Identify which cell holds the provided text, then report its (x, y) central coordinate. 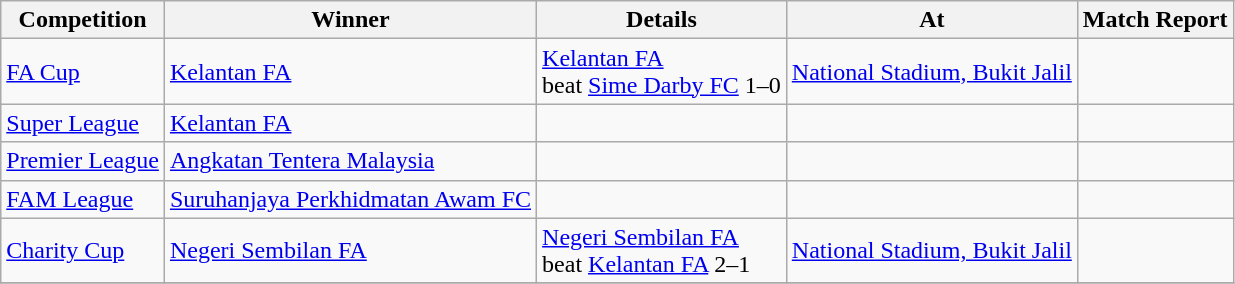
Competition (83, 20)
Super League (83, 123)
Negeri Sembilan FAbeat Kelantan FA 2–1 (662, 250)
Winner (350, 20)
Negeri Sembilan FA (350, 250)
Angkatan Tentera Malaysia (350, 161)
Details (662, 20)
Premier League (83, 161)
Charity Cup (83, 250)
Suruhanjaya Perkhidmatan Awam FC (350, 199)
Match Report (1155, 20)
FA Cup (83, 72)
Kelantan FAbeat Sime Darby FC 1–0 (662, 72)
FAM League (83, 199)
At (932, 20)
